Return the (x, y) coordinate for the center point of the cell that contains the specified text.  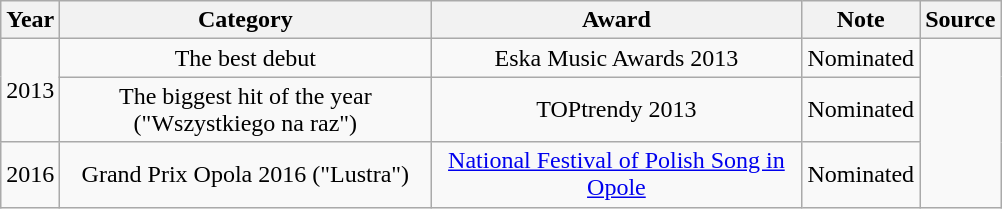
Year (30, 20)
2016 (30, 174)
The best debut (246, 58)
The biggest hit of the year ("Wszystkiego na raz") (246, 110)
Grand Prix Opola 2016 ("Lustra") (246, 174)
Award (616, 20)
Source (960, 20)
TOPtrendy 2013 (616, 110)
2013 (30, 90)
National Festival of Polish Song in Opole (616, 174)
Category (246, 20)
Eska Music Awards 2013 (616, 58)
Note (861, 20)
